Output the [X, Y] coordinate of the center of the cell containing the given text.  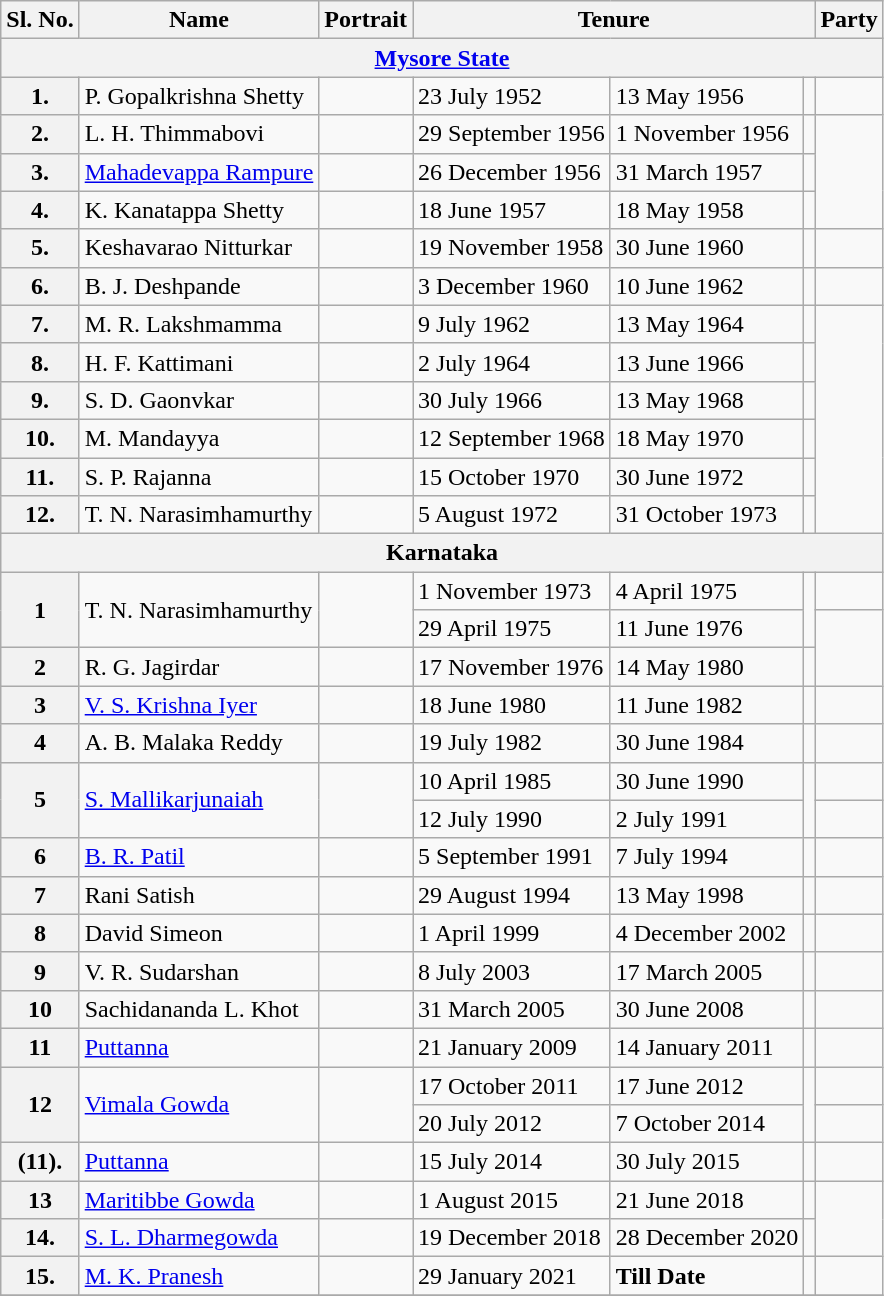
14. [40, 1238]
12. [40, 515]
Mahadevappa Rampure [199, 172]
S. P. Rajanna [199, 477]
7. [40, 324]
19 July 1982 [511, 743]
5. [40, 248]
17 October 2011 [511, 1085]
15 July 2014 [511, 1162]
M. Mandayya [199, 438]
31 October 1973 [707, 515]
30 June 1960 [707, 248]
6. [40, 286]
3. [40, 172]
5 September 1991 [511, 857]
2 [40, 667]
S. Mallikarjunaiah [199, 800]
P. Gopalkrishna Shetty [199, 96]
11 June 1982 [707, 705]
29 January 2021 [511, 1276]
V. S. Krishna Iyer [199, 705]
H. F. Kattimani [199, 362]
1 August 2015 [511, 1200]
10 April 1985 [511, 781]
2 July 1991 [707, 819]
1 November 1956 [707, 134]
Portrait [366, 20]
8 [40, 933]
20 July 2012 [511, 1124]
1 April 1999 [511, 933]
4 April 1975 [707, 591]
18 June 1957 [511, 210]
4. [40, 210]
4 [40, 743]
L. H. Thimmabovi [199, 134]
Party [849, 20]
Vimala Gowda [199, 1104]
B. J. Deshpande [199, 286]
21 January 2009 [511, 1047]
13 June 1966 [707, 362]
1 [40, 610]
Sachidananda L. Khot [199, 1009]
13 [40, 1200]
29 August 1994 [511, 895]
30 June 2008 [707, 1009]
13 May 1964 [707, 324]
Karnataka [442, 553]
19 November 1958 [511, 248]
30 June 1990 [707, 781]
21 June 2018 [707, 1200]
M. K. Pranesh [199, 1276]
9 July 1962 [511, 324]
4 December 2002 [707, 933]
1. [40, 96]
A. B. Malaka Reddy [199, 743]
Keshavarao Nitturkar [199, 248]
31 March 1957 [707, 172]
18 May 1970 [707, 438]
8. [40, 362]
14 May 1980 [707, 667]
(11). [40, 1162]
3 [40, 705]
1 November 1973 [511, 591]
10 June 1962 [707, 286]
Till Date [707, 1276]
V. R. Sudarshan [199, 971]
Tenure [613, 20]
29 September 1956 [511, 134]
5 [40, 800]
Name [199, 20]
10 [40, 1009]
30 June 1972 [707, 477]
2 July 1964 [511, 362]
13 May 1998 [707, 895]
8 July 2003 [511, 971]
30 June 1984 [707, 743]
7 July 1994 [707, 857]
9 [40, 971]
7 October 2014 [707, 1124]
23 July 1952 [511, 96]
29 April 1975 [511, 629]
15. [40, 1276]
18 May 1958 [707, 210]
2. [40, 134]
28 December 2020 [707, 1238]
12 [40, 1104]
Sl. No. [40, 20]
6 [40, 857]
S. D. Gaonvkar [199, 400]
11. [40, 477]
13 May 1956 [707, 96]
R. G. Jagirdar [199, 667]
David Simeon [199, 933]
15 October 1970 [511, 477]
11 June 1976 [707, 629]
Maritibbe Gowda [199, 1200]
5 August 1972 [511, 515]
9. [40, 400]
12 September 1968 [511, 438]
10. [40, 438]
31 March 2005 [511, 1009]
17 June 2012 [707, 1085]
Rani Satish [199, 895]
14 January 2011 [707, 1047]
30 July 1966 [511, 400]
M. R. Lakshmamma [199, 324]
11 [40, 1047]
26 December 1956 [511, 172]
3 December 1960 [511, 286]
17 March 2005 [707, 971]
K. Kanatappa Shetty [199, 210]
13 May 1968 [707, 400]
19 December 2018 [511, 1238]
S. L. Dharmegowda [199, 1238]
30 July 2015 [707, 1162]
7 [40, 895]
Mysore State [442, 58]
18 June 1980 [511, 705]
12 July 1990 [511, 819]
17 November 1976 [511, 667]
B. R. Patil [199, 857]
